Locate the cell with the specified text and output its [X, Y] center coordinate. 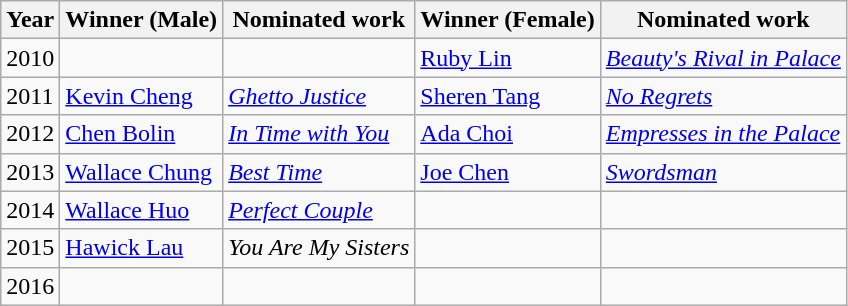
No Regrets [723, 96]
Sheren Tang [508, 96]
Joe Chen [508, 172]
2016 [30, 286]
2011 [30, 96]
Best Time [319, 172]
Ada Choi [508, 134]
Empresses in the Palace [723, 134]
2010 [30, 58]
Ghetto Justice [319, 96]
You Are My Sisters [319, 248]
Wallace Huo [142, 210]
Kevin Cheng [142, 96]
2014 [30, 210]
Swordsman [723, 172]
2015 [30, 248]
Perfect Couple [319, 210]
Chen Bolin [142, 134]
Ruby Lin [508, 58]
Winner (Female) [508, 20]
Beauty's Rival in Palace [723, 58]
Hawick Lau [142, 248]
2013 [30, 172]
2012 [30, 134]
In Time with You [319, 134]
Year [30, 20]
Wallace Chung [142, 172]
Winner (Male) [142, 20]
